Extract the [x, y] coordinate from the center of the cell holding the provided text.  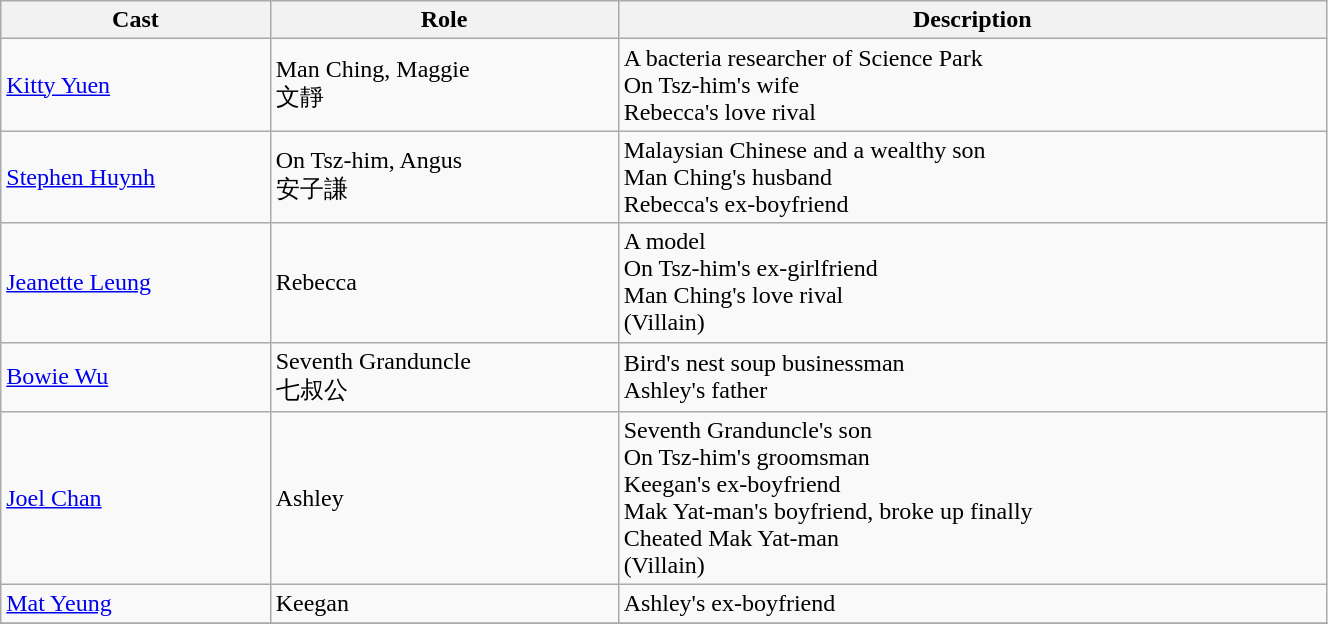
A bacteria researcher of Science ParkOn Tsz-him's wifeRebecca's love rival [972, 85]
Joel Chan [136, 498]
Description [972, 20]
Man Ching, Maggie文靜 [444, 85]
Ashley [444, 498]
Cast [136, 20]
Ashley's ex-boyfriend [972, 604]
Stephen Huynh [136, 177]
Malaysian Chinese and a wealthy sonMan Ching's husbandRebecca's ex-boyfriend [972, 177]
Seventh Granduncle's sonOn Tsz-him's groomsmanKeegan's ex-boyfriendMak Yat-man's boyfriend, broke up finallyCheated Mak Yat-man(Villain) [972, 498]
Seventh Granduncle七叔公 [444, 377]
Mat Yeung [136, 604]
Rebecca [444, 282]
Keegan [444, 604]
Bird's nest soup businessmanAshley's father [972, 377]
A modelOn Tsz-him's ex-girlfriendMan Ching's love rival(Villain) [972, 282]
On Tsz-him, Angus安子謙 [444, 177]
Jeanette Leung [136, 282]
Kitty Yuen [136, 85]
Role [444, 20]
Bowie Wu [136, 377]
